Scan for the cell matching the given text and deliver its [x, y] coordinate at center. 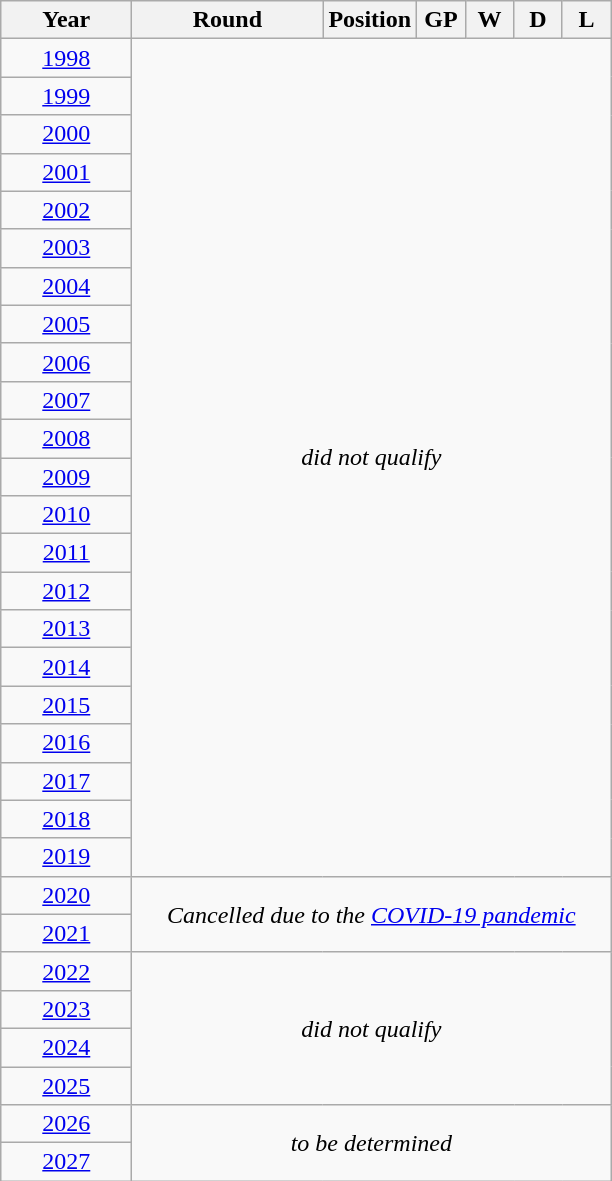
2010 [66, 515]
2020 [66, 895]
2001 [66, 172]
Position [370, 20]
2025 [66, 1085]
2002 [66, 210]
2011 [66, 553]
Year [66, 20]
GP [442, 20]
2024 [66, 1047]
Round [228, 20]
2022 [66, 971]
2026 [66, 1124]
2007 [66, 400]
W [490, 20]
2014 [66, 667]
2015 [66, 705]
1999 [66, 96]
2006 [66, 362]
L [586, 20]
2019 [66, 857]
2017 [66, 781]
2016 [66, 743]
2027 [66, 1162]
2008 [66, 438]
2023 [66, 1009]
2000 [66, 134]
2021 [66, 933]
to be determined [372, 1143]
2012 [66, 591]
2013 [66, 629]
2009 [66, 477]
2005 [66, 324]
D [538, 20]
1998 [66, 58]
2004 [66, 286]
2003 [66, 248]
Cancelled due to the COVID-19 pandemic [372, 914]
2018 [66, 819]
